Return the [X, Y] coordinate for the center point of the cell that contains the specified text.  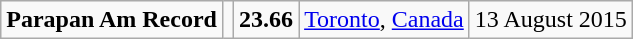
23.66 [266, 20]
13 August 2015 [550, 20]
Parapan Am Record [112, 20]
Toronto, Canada [384, 20]
